Detect which cell encompasses the target text, then output its [X, Y] center coordinate. 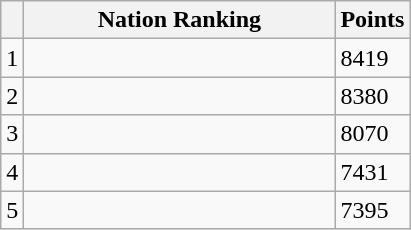
4 [12, 172]
8380 [372, 96]
Nation Ranking [180, 20]
7431 [372, 172]
2 [12, 96]
1 [12, 58]
Points [372, 20]
7395 [372, 210]
5 [12, 210]
8070 [372, 134]
3 [12, 134]
8419 [372, 58]
